For the text-containing cell, return its midpoint in (X, Y) coordinate format. 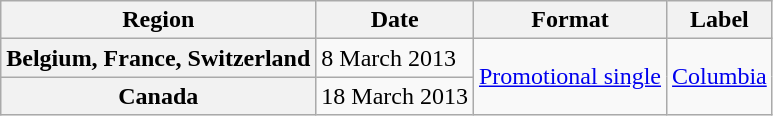
Columbia (720, 77)
Belgium, France, Switzerland (158, 58)
Format (570, 20)
Date (395, 20)
18 March 2013 (395, 96)
Region (158, 20)
Canada (158, 96)
8 March 2013 (395, 58)
Promotional single (570, 77)
Label (720, 20)
